Determine the (X, Y) coordinate at the center of the cell enclosing the given text.  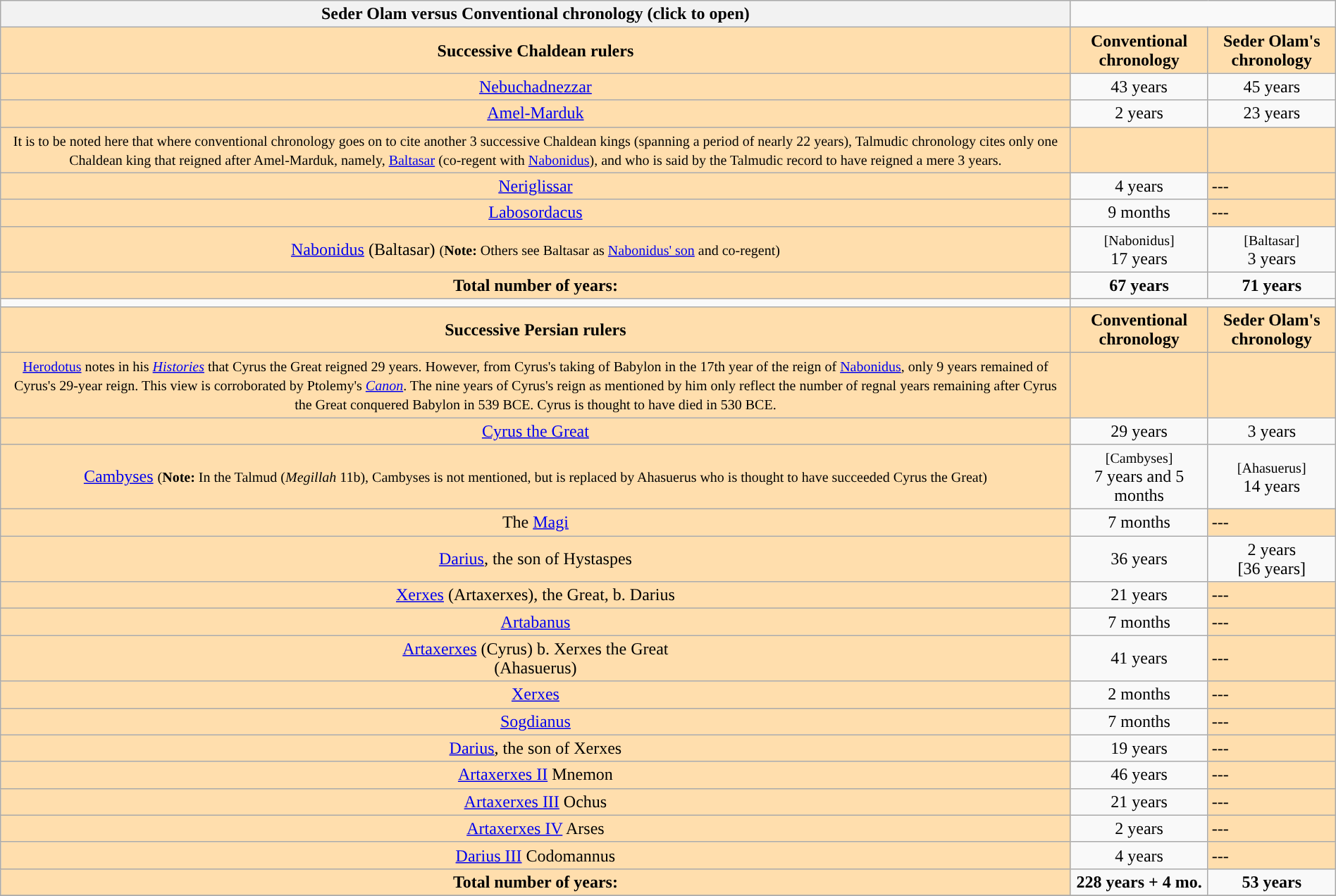
41 years (1139, 658)
Artaxerxes III Ochus (536, 802)
36 years (1139, 559)
Cyrus the Great (536, 430)
Nabonidus (Baltasar) (Note: Others see Baltasar as Nabonidus' son and co-regent) (536, 249)
Nebuchadnezzar (536, 87)
[Ahasuerus]14 years (1271, 477)
19 years (1139, 748)
Neriglissar (536, 186)
3 years (1271, 430)
Artaxerxes IV Arses (536, 828)
Xerxes (Artaxerxes), the Great, b. Darius (536, 595)
228 years + 4 mo. (1139, 882)
29 years (1139, 430)
Amel-Marduk (536, 113)
2 months (1139, 695)
Darius, the son of Xerxes (536, 748)
Successive Persian rulers (536, 330)
53 years (1271, 882)
[Nabonidus]17 years (1139, 249)
67 years (1139, 285)
Sogdianus (536, 721)
Seder Olam versus Conventional chronology (click to open) (536, 14)
71 years (1271, 285)
Labosordacus (536, 213)
43 years (1139, 87)
[Baltasar]3 years (1271, 249)
Artaxerxes (Cyrus) b. Xerxes the Great(Ahasuerus) (536, 658)
Darius, the son of Hystaspes (536, 559)
Successive Chaldean rulers (536, 51)
46 years (1139, 775)
9 months (1139, 213)
Artabanus (536, 622)
23 years (1271, 113)
Darius III Codomannus (536, 855)
Artaxerxes II Mnemon (536, 775)
[Cambyses]7 years and 5 months (1139, 477)
The Magi (536, 523)
2 years [36 years] (1271, 559)
Xerxes (536, 695)
45 years (1271, 87)
